Extract the [X, Y] coordinate from the center of the cell holding the provided text.  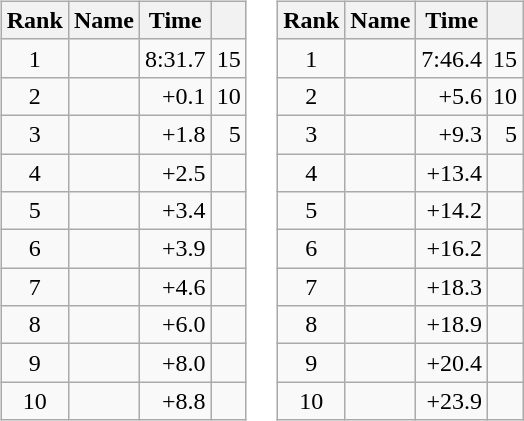
+4.6 [175, 287]
+16.2 [452, 249]
+2.5 [175, 173]
+14.2 [452, 211]
+18.3 [452, 287]
+23.9 [452, 401]
+3.4 [175, 211]
+3.9 [175, 249]
+20.4 [452, 363]
+9.3 [452, 134]
+1.8 [175, 134]
+18.9 [452, 325]
+0.1 [175, 96]
+13.4 [452, 173]
+8.0 [175, 363]
+8.8 [175, 401]
8:31.7 [175, 58]
+6.0 [175, 325]
+5.6 [452, 96]
7:46.4 [452, 58]
